From the cell containing the given text, extract its center point as [X, Y] coordinate. 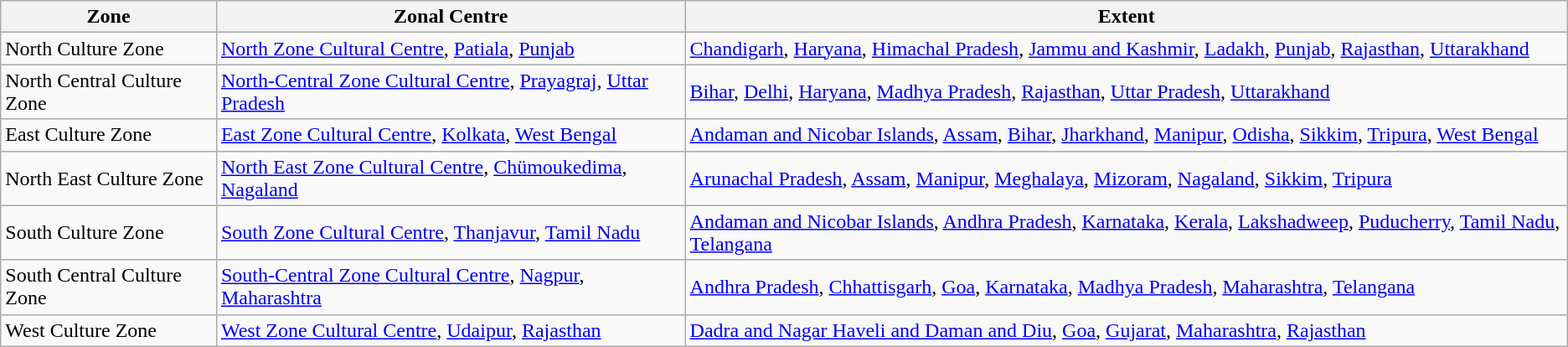
South Zone Cultural Centre, Thanjavur, Tamil Nadu [451, 233]
West Zone Cultural Centre, Udaipur, Rajasthan [451, 330]
North Culture Zone [109, 49]
North East Culture Zone [109, 178]
Zonal Centre [451, 17]
Arunachal Pradesh, Assam, Manipur, Meghalaya, Mizoram, Nagaland, Sikkim, Tripura [1126, 178]
North-Central Zone Cultural Centre, Prayagraj, Uttar Pradesh [451, 92]
Andaman and Nicobar Islands, Assam, Bihar, Jharkhand, Manipur, Odisha, Sikkim, Tripura, West Bengal [1126, 135]
Dadra and Nagar Haveli and Daman and Diu, Goa, Gujarat, Maharashtra, Rajasthan [1126, 330]
West Culture Zone [109, 330]
North East Zone Cultural Centre, Chümoukedima, Nagaland [451, 178]
Andhra Pradesh, Chhattisgarh, Goa, Karnataka, Madhya Pradesh, Maharashtra, Telangana [1126, 287]
East Culture Zone [109, 135]
Andaman and Nicobar Islands, Andhra Pradesh, Karnataka, Kerala, Lakshadweep, Puducherry, Tamil Nadu, Telangana [1126, 233]
North Zone Cultural Centre, Patiala, Punjab [451, 49]
North Central Culture Zone [109, 92]
Bihar, Delhi, Haryana, Madhya Pradesh, Rajasthan, Uttar Pradesh, Uttarakhand [1126, 92]
East Zone Cultural Centre, Kolkata, West Bengal [451, 135]
South-Central Zone Cultural Centre, Nagpur, Maharashtra [451, 287]
Extent [1126, 17]
Zone [109, 17]
South Central Culture Zone [109, 287]
Chandigarh, Haryana, Himachal Pradesh, Jammu and Kashmir, Ladakh, Punjab, Rajasthan, Uttarakhand [1126, 49]
South Culture Zone [109, 233]
